Capture the cell that displays the provided text and extract its (X, Y) central coordinate. 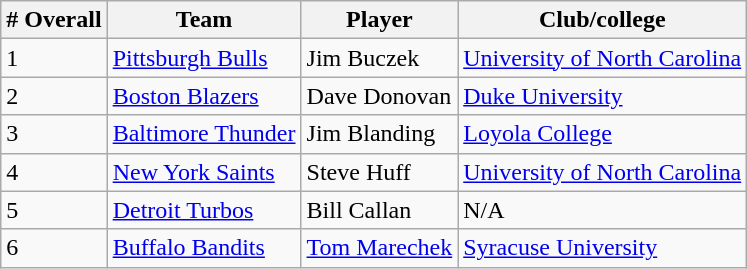
Pittsburgh Bulls (204, 58)
Team (204, 20)
N/A (602, 210)
Baltimore Thunder (204, 134)
Player (380, 20)
Boston Blazers (204, 96)
Buffalo Bandits (204, 248)
New York Saints (204, 172)
Dave Donovan (380, 96)
Bill Callan (380, 210)
# Overall (54, 20)
Detroit Turbos (204, 210)
Loyola College (602, 134)
Club/college (602, 20)
Jim Buczek (380, 58)
4 (54, 172)
Tom Marechek (380, 248)
2 (54, 96)
6 (54, 248)
Syracuse University (602, 248)
1 (54, 58)
Steve Huff (380, 172)
5 (54, 210)
Jim Blanding (380, 134)
Duke University (602, 96)
3 (54, 134)
